Identify which cell holds the provided text, then report its (x, y) central coordinate. 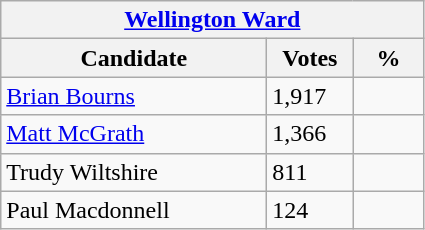
Candidate (134, 58)
811 (310, 172)
124 (310, 210)
Paul Macdonnell (134, 210)
Matt McGrath (134, 134)
% (388, 58)
Trudy Wiltshire (134, 172)
1,366 (310, 134)
Votes (310, 58)
Brian Bourns (134, 96)
Wellington Ward (212, 20)
1,917 (310, 96)
